Find where the given text appears and provide that cell's center as (X, Y) coordinate. 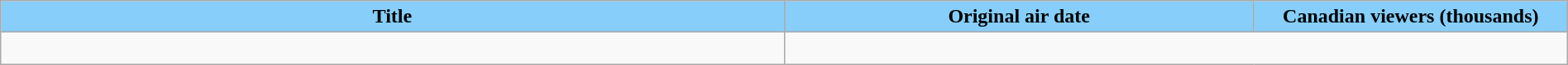
Original air date (1019, 17)
Canadian viewers (thousands) (1411, 17)
Title (392, 17)
